Return [x, y] of the center of cell containing provided text 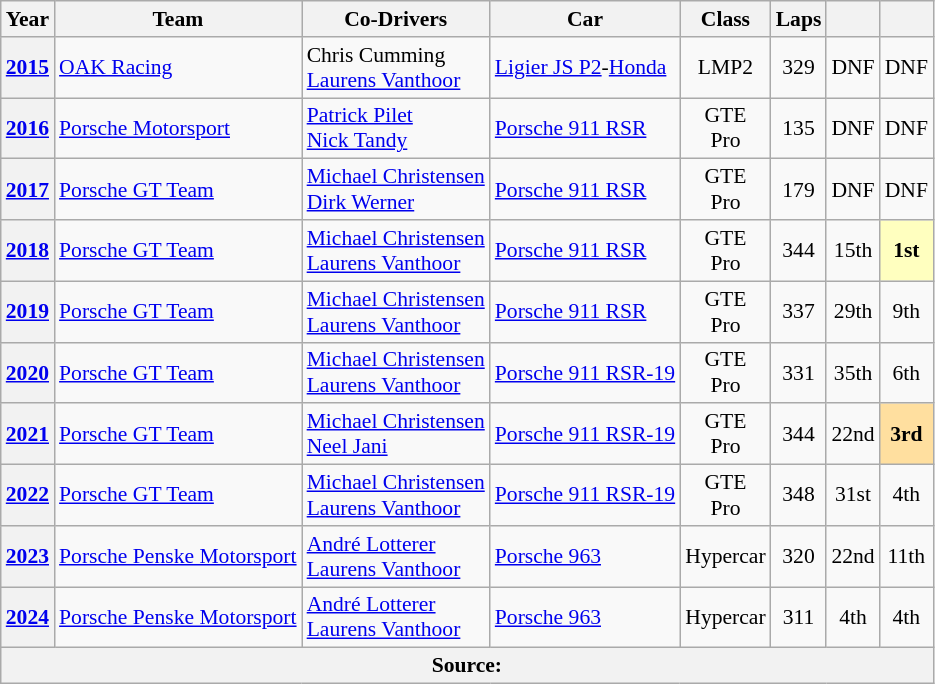
331 [799, 372]
179 [799, 190]
329 [799, 68]
Chris Cumming Laurens Vanthoor [396, 68]
2024 [28, 618]
Laps [799, 19]
6th [906, 372]
348 [799, 496]
2015 [28, 68]
9th [906, 312]
2023 [28, 556]
29th [852, 312]
Car [585, 19]
Patrick Pilet Nick Tandy [396, 128]
Class [725, 19]
2017 [28, 190]
Co-Drivers [396, 19]
311 [799, 618]
Porsche Motorsport [178, 128]
35th [852, 372]
2019 [28, 312]
31st [852, 496]
2020 [28, 372]
OAK Racing [178, 68]
Year [28, 19]
3rd [906, 434]
2022 [28, 496]
11th [906, 556]
320 [799, 556]
135 [799, 128]
337 [799, 312]
LMP2 [725, 68]
1st [906, 250]
Michael Christensen Dirk Werner [396, 190]
Source: [467, 666]
2021 [28, 434]
2018 [28, 250]
Michael Christensen Neel Jani [396, 434]
Team [178, 19]
15th [852, 250]
2016 [28, 128]
Ligier JS P2-Honda [585, 68]
